Output the (X, Y) coordinate of the center of the cell containing the given text.  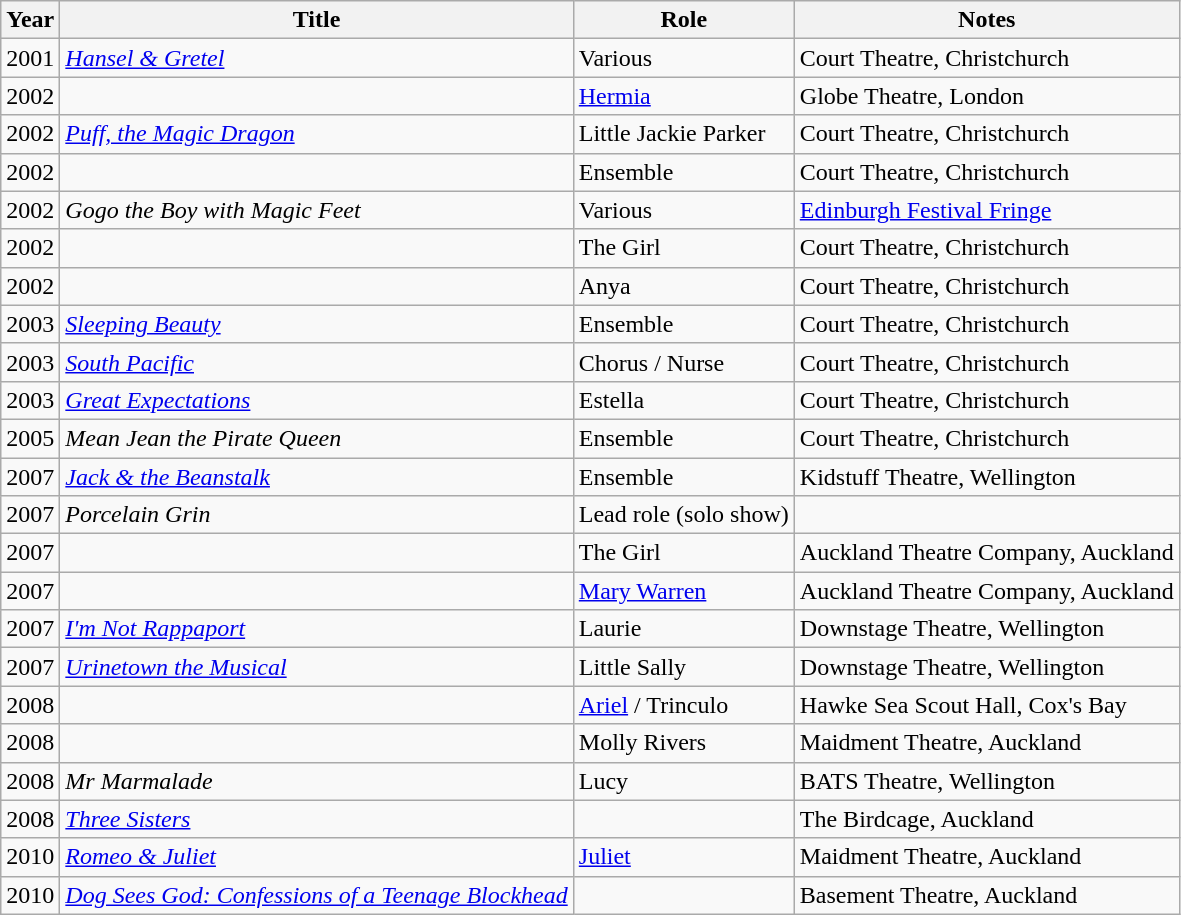
BATS Theatre, Wellington (986, 781)
Globe Theatre, London (986, 96)
Ariel / Trinculo (684, 705)
Notes (986, 20)
Molly Rivers (684, 743)
South Pacific (316, 362)
Jack & the Beanstalk (316, 477)
Role (684, 20)
Kidstuff Theatre, Wellington (986, 477)
Lucy (684, 781)
I'm Not Rappaport (316, 629)
Hansel & Gretel (316, 58)
Urinetown the Musical (316, 667)
Gogo the Boy with Magic Feet (316, 210)
2001 (30, 58)
Porcelain Grin (316, 515)
Laurie (684, 629)
Anya (684, 286)
Dog Sees God: Confessions of a Teenage Blockhead (316, 895)
Mary Warren (684, 591)
Hermia (684, 96)
Lead role (solo show) (684, 515)
The Birdcage, Auckland (986, 819)
Mean Jean the Pirate Queen (316, 438)
Year (30, 20)
Chorus / Nurse (684, 362)
Little Jackie Parker (684, 134)
Hawke Sea Scout Hall, Cox's Bay (986, 705)
Basement Theatre, Auckland (986, 895)
Estella (684, 400)
Sleeping Beauty (316, 324)
Great Expectations (316, 400)
Edinburgh Festival Fringe (986, 210)
Puff, the Magic Dragon (316, 134)
Mr Marmalade (316, 781)
Little Sally (684, 667)
Romeo & Juliet (316, 857)
Three Sisters (316, 819)
2005 (30, 438)
Title (316, 20)
Juliet (684, 857)
